Find where the given text appears and provide that cell's center as [X, Y] coordinate. 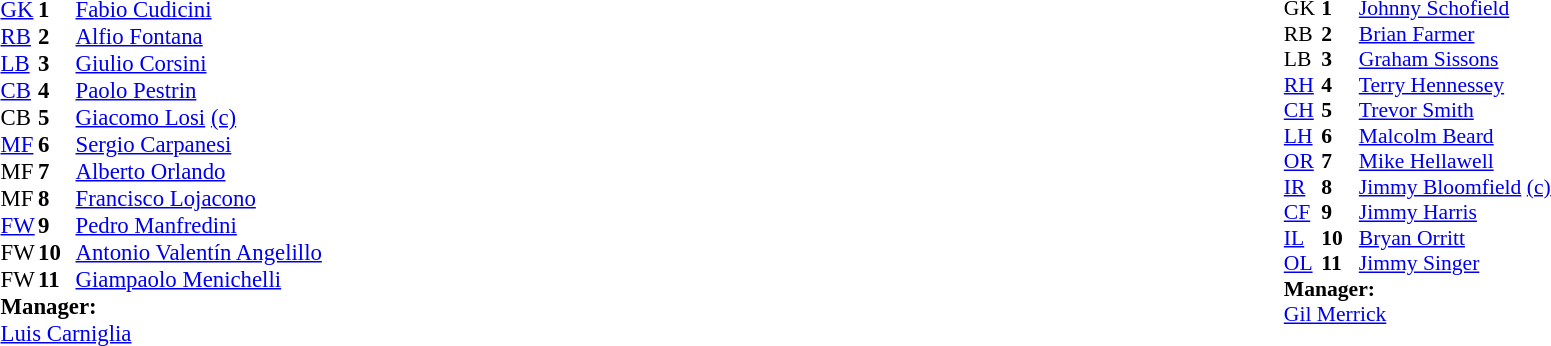
IL [1303, 238]
Francisco Lojacono [199, 198]
LH [1303, 136]
CH [1303, 111]
IR [1303, 187]
Brian Farmer [1455, 34]
Pedro Manfredini [199, 226]
Bryan Orritt [1455, 238]
OL [1303, 263]
Jimmy Bloomfield (c) [1455, 187]
Antonio Valentín Angelillo [199, 252]
Graham Sissons [1455, 59]
CF [1303, 213]
Trevor Smith [1455, 111]
Giacomo Losi (c) [199, 118]
Jimmy Singer [1455, 263]
Giulio Corsini [199, 64]
Alfio Fontana [199, 36]
Gil Merrick [1418, 315]
RH [1303, 85]
OR [1303, 161]
Alberto Orlando [199, 172]
Giampaolo Menichelli [199, 280]
Sergio Carpanesi [199, 144]
Terry Hennessey [1455, 85]
Paolo Pestrin [199, 90]
Jimmy Harris [1455, 213]
Mike Hellawell [1455, 161]
Malcolm Beard [1455, 136]
